Locate the cell with the specified text and output its (X, Y) center coordinate. 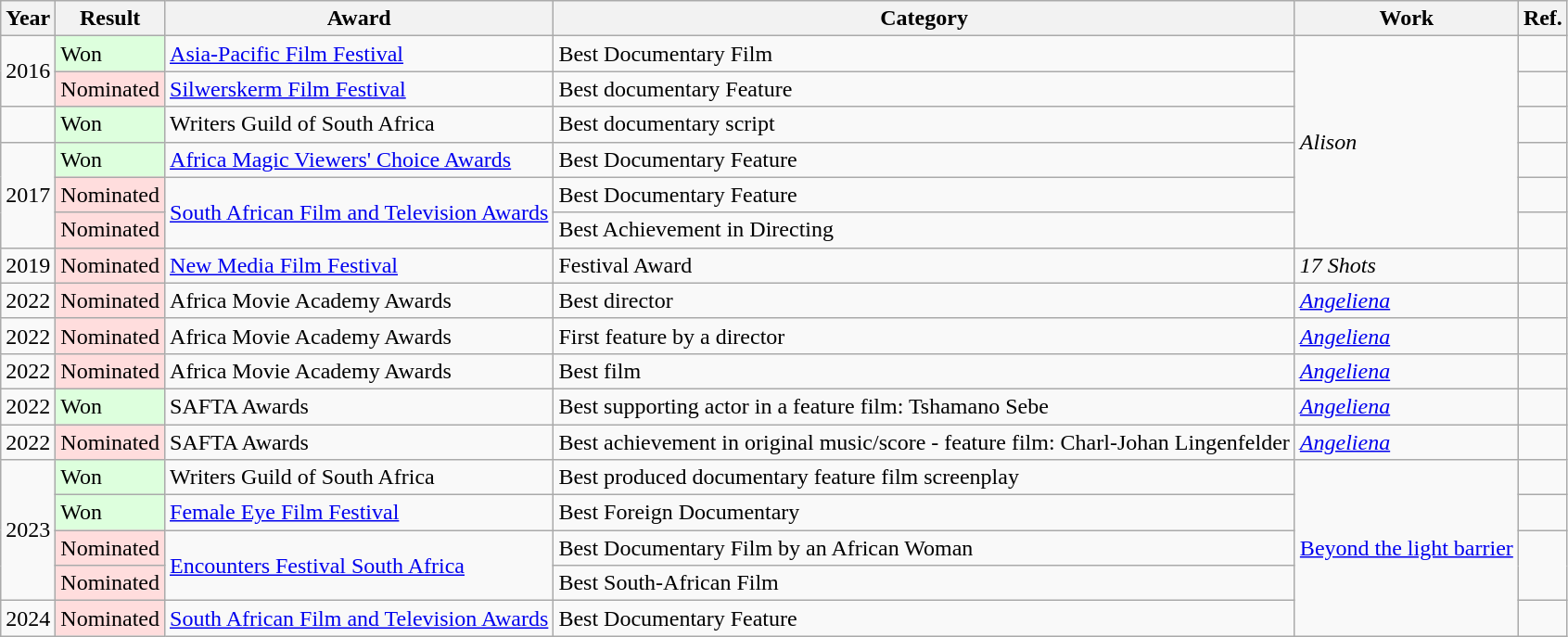
2023 (28, 530)
First feature by a director (924, 336)
Best Documentary Film (924, 54)
Best documentary Feature (924, 89)
2017 (28, 195)
Best Foreign Documentary (924, 513)
Best Documentary Film by an African Woman (924, 548)
Work (1406, 19)
Year (28, 19)
Alison (1406, 142)
Best supporting actor in a feature film: Tshamano Sebe (924, 406)
Female Eye Film Festival (360, 513)
Best documentary script (924, 124)
Ref. (1543, 19)
Asia-Pacific Film Festival (360, 54)
Best film (924, 371)
Africa Magic Viewers' Choice Awards (360, 159)
Award (360, 19)
Best Achievement in Directing (924, 230)
2024 (28, 618)
Encounters Festival South Africa (360, 566)
Best director (924, 300)
Best South-African Film (924, 583)
Silwerskerm Film Festival (360, 89)
2016 (28, 71)
Best achievement in original music/score - feature film: Charl-Johan Lingenfelder (924, 442)
Result (110, 19)
2019 (28, 265)
Best produced documentary feature film screenplay (924, 478)
Festival Award (924, 265)
17 Shots (1406, 265)
Beyond the light barrier (1406, 548)
New Media Film Festival (360, 265)
Category (924, 19)
